From the cell containing the given text, extract its center point as (X, Y) coordinate. 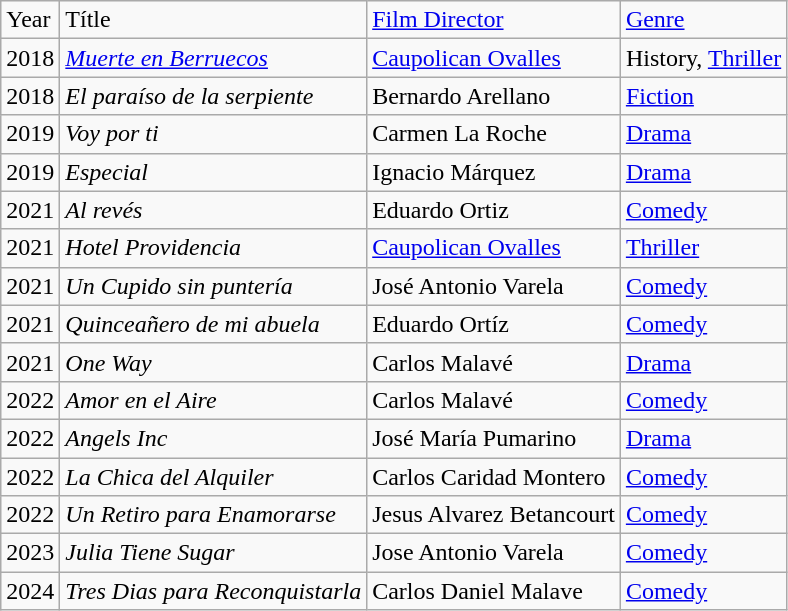
Quinceañero de mi abuela (214, 324)
2023 (30, 553)
Carlos Daniel Malave (494, 591)
Muerte en Berruecos (214, 58)
Voy por ti (214, 134)
El paraíso de la serpiente (214, 96)
One Way (214, 362)
Al revés (214, 210)
Eduardo Ortiz (494, 210)
La Chica del Alquiler (214, 477)
Bernardo Arellano (494, 96)
Especial (214, 172)
Film Director (494, 20)
Títle (214, 20)
Carmen La Roche (494, 134)
José María Pumarino (494, 438)
Fiction (703, 96)
Un Cupido sin puntería (214, 286)
Jesus Alvarez Betancourt (494, 515)
Ignacio Márquez (494, 172)
Tres Dias para Reconquistarla (214, 591)
Jose Antonio Varela (494, 553)
Thriller (703, 248)
José Antonio Varela (494, 286)
Angels Inc (214, 438)
Julia Tiene Sugar (214, 553)
2024 (30, 591)
Hotel Providencia (214, 248)
Year (30, 20)
Carlos Caridad Montero (494, 477)
Amor en el Aire (214, 400)
Un Retiro para Enamorarse (214, 515)
Eduardo Ortíz (494, 324)
History, Thriller (703, 58)
Genre (703, 20)
